For the text-containing cell, return its midpoint in (x, y) coordinate format. 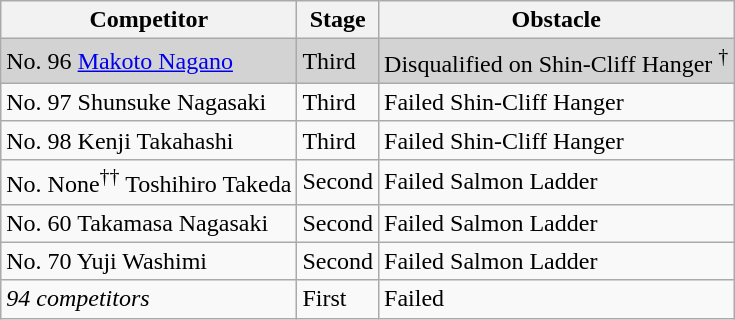
No. None†† Toshihiro Takeda (149, 182)
Obstacle (556, 20)
Failed (556, 299)
No. 60 Takamasa Nagasaki (149, 223)
Disqualified on Shin-Cliff Hanger † (556, 62)
No. 97 Shunsuke Nagasaki (149, 102)
Stage (338, 20)
No. 98 Kenji Takahashi (149, 140)
First (338, 299)
No. 70 Yuji Washimi (149, 261)
94 competitors (149, 299)
No. 96 Makoto Nagano (149, 62)
Competitor (149, 20)
